Return the [x, y] coordinate for the center point of the cell that contains the specified text.  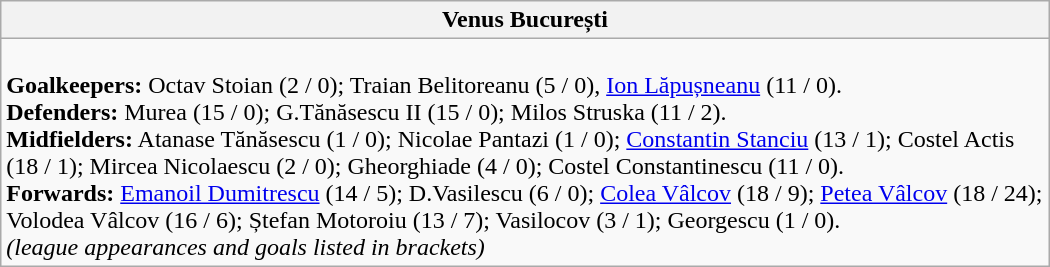
Venus București [525, 20]
